For the text-containing cell, return its midpoint in (X, Y) coordinate format. 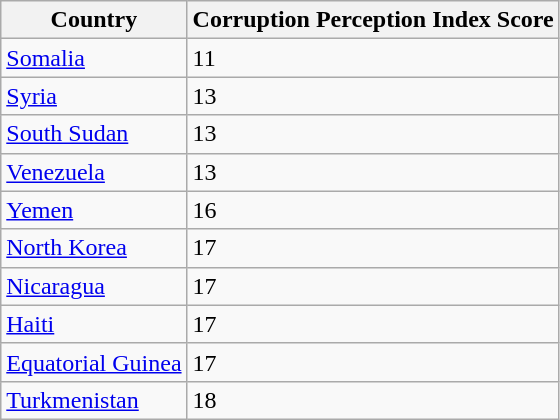
11 (373, 58)
Equatorial Guinea (94, 362)
Haiti (94, 324)
Turkmenistan (94, 400)
Syria (94, 96)
Corruption Perception Index Score (373, 20)
Venezuela (94, 172)
North Korea (94, 248)
South Sudan (94, 134)
Nicaragua (94, 286)
Somalia (94, 58)
Yemen (94, 210)
Country (94, 20)
18 (373, 400)
16 (373, 210)
